Return the (x, y) coordinate for the center point of the cell that contains the specified text.  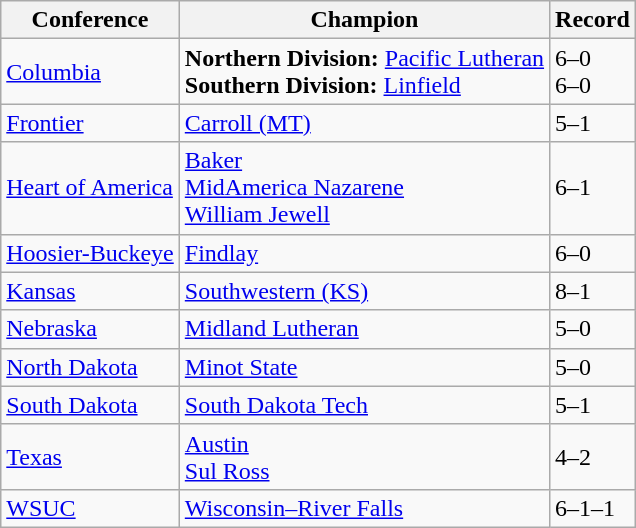
Conference (90, 20)
6–1–1 (593, 508)
Kansas (90, 291)
Frontier (90, 123)
4–2 (593, 456)
Carroll (MT) (364, 123)
Southwestern (KS) (364, 291)
6–0 (593, 253)
South Dakota (90, 405)
WSUC (90, 508)
North Dakota (90, 367)
Wisconsin–River Falls (364, 508)
Nebraska (90, 329)
Northern Division: Pacific LutheranSouthern Division: Linfield (364, 72)
6–1 (593, 188)
Columbia (90, 72)
6–06–0 (593, 72)
8–1 (593, 291)
Midland Lutheran (364, 329)
Champion (364, 20)
Heart of America (90, 188)
Minot State (364, 367)
South Dakota Tech (364, 405)
Findlay (364, 253)
Hoosier-Buckeye (90, 253)
AustinSul Ross (364, 456)
BakerMidAmerica NazareneWilliam Jewell (364, 188)
Texas (90, 456)
Record (593, 20)
